Identify which cell holds the provided text, then report its (x, y) central coordinate. 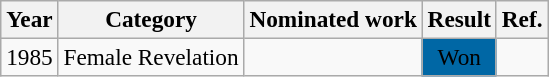
Year (30, 19)
Female Revelation (151, 57)
Won (459, 57)
Ref. (522, 19)
Category (151, 19)
Result (459, 19)
1985 (30, 57)
Nominated work (333, 19)
